For the text-containing cell, return its midpoint in (x, y) coordinate format. 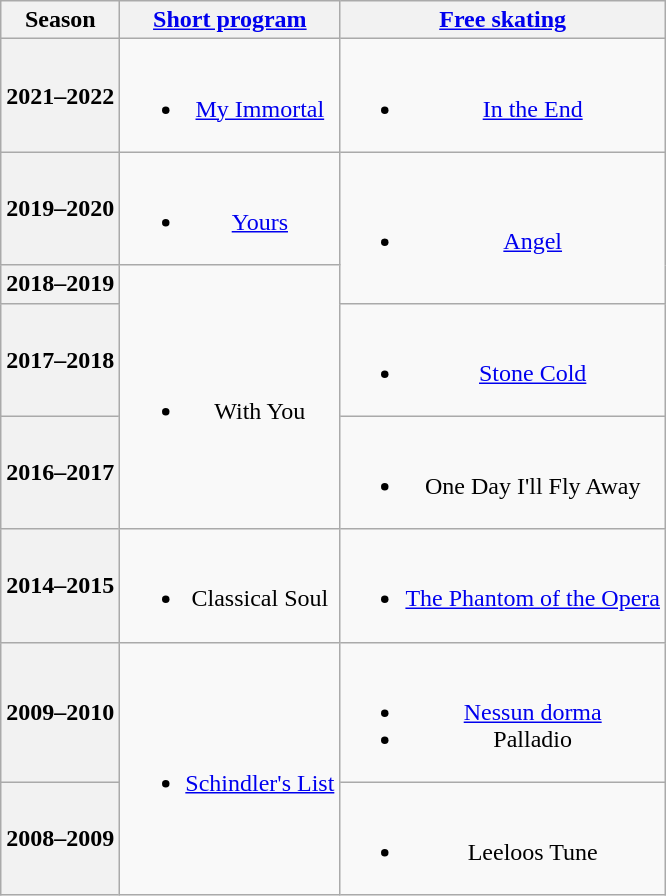
2016–2017 (60, 472)
Season (60, 20)
2017–2018 (60, 360)
Nessun dorma Palladio (503, 712)
2021–2022 (60, 96)
Stone Cold (503, 360)
Short program (230, 20)
2008–2009 (60, 838)
Schindler's List (230, 768)
Yours (230, 208)
Free skating (503, 20)
The Phantom of the Opera (503, 586)
2014–2015 (60, 586)
2018–2019 (60, 284)
My Immortal (230, 96)
2009–2010 (60, 712)
2019–2020 (60, 208)
Classical Soul (230, 586)
Angel (503, 228)
One Day I'll Fly Away (503, 472)
In the End (503, 96)
With You (230, 397)
Leeloos Tune (503, 838)
